Find where the given text appears and provide that cell's center as (X, Y) coordinate. 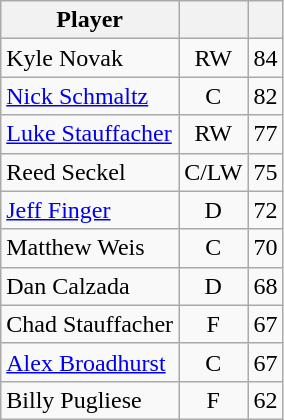
Jeff Finger (90, 210)
Billy Pugliese (90, 400)
68 (266, 286)
70 (266, 248)
72 (266, 210)
Luke Stauffacher (90, 134)
62 (266, 400)
Reed Seckel (90, 172)
Kyle Novak (90, 58)
C/LW (214, 172)
Chad Stauffacher (90, 324)
Alex Broadhurst (90, 362)
75 (266, 172)
Player (90, 20)
Dan Calzada (90, 286)
82 (266, 96)
Nick Schmaltz (90, 96)
84 (266, 58)
77 (266, 134)
Matthew Weis (90, 248)
